Identify which cell holds the provided text, then report its [x, y] central coordinate. 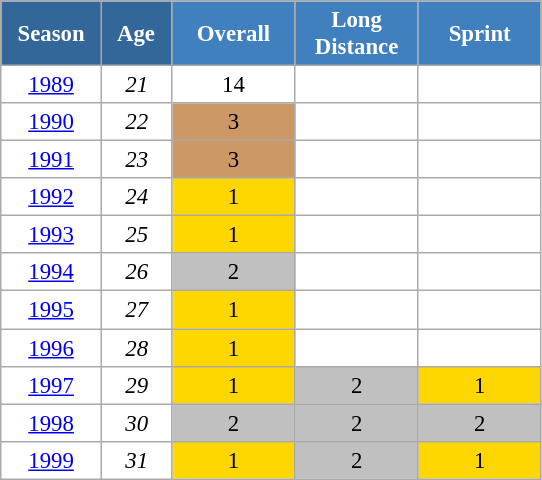
21 [136, 85]
1997 [52, 385]
Sprint [480, 34]
1990 [52, 122]
1999 [52, 460]
1994 [52, 273]
1995 [52, 310]
23 [136, 160]
28 [136, 348]
Overall [234, 34]
30 [136, 423]
26 [136, 273]
24 [136, 197]
1989 [52, 85]
14 [234, 85]
Long Distance [356, 34]
1998 [52, 423]
1996 [52, 348]
27 [136, 310]
1993 [52, 235]
31 [136, 460]
Age [136, 34]
22 [136, 122]
25 [136, 235]
Season [52, 34]
1991 [52, 160]
29 [136, 385]
1992 [52, 197]
